Locate the cell with the specified text and output its [x, y] center coordinate. 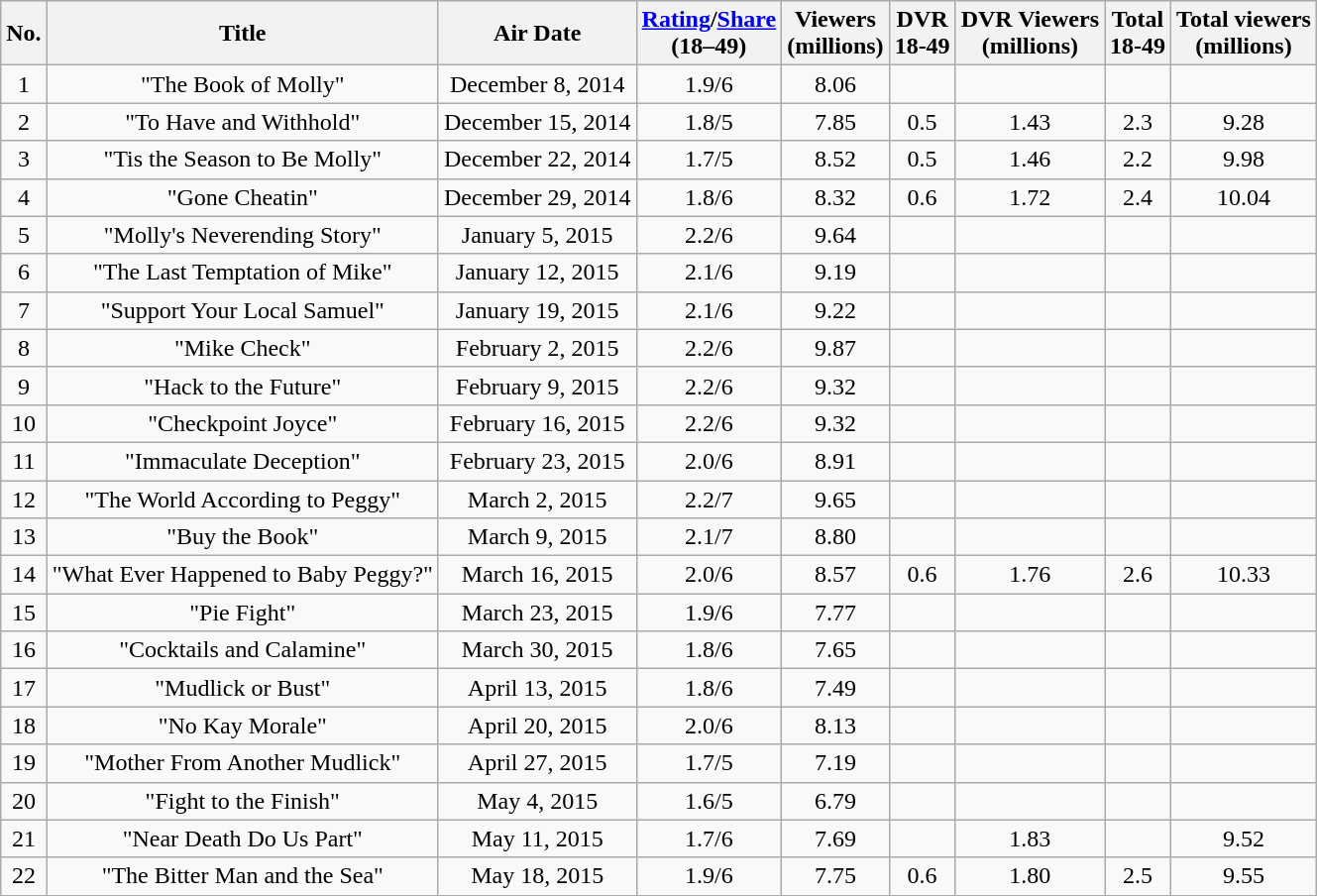
7.65 [835, 650]
22 [24, 876]
7.85 [835, 122]
"To Have and Withhold" [242, 122]
"Cocktails and Calamine" [242, 650]
7.49 [835, 688]
8.32 [835, 197]
1.46 [1030, 160]
May 4, 2015 [537, 801]
2.6 [1138, 575]
January 12, 2015 [537, 273]
February 16, 2015 [537, 423]
"Mudlick or Bust" [242, 688]
"Mother From Another Mudlick" [242, 763]
10 [24, 423]
7 [24, 310]
20 [24, 801]
DVR18-49 [922, 34]
7.77 [835, 613]
8.52 [835, 160]
1.80 [1030, 876]
2.1/7 [710, 537]
2.4 [1138, 197]
21 [24, 839]
February 23, 2015 [537, 461]
"Checkpoint Joyce" [242, 423]
"Pie Fight" [242, 613]
DVR Viewers(millions) [1030, 34]
"Gone Cheatin" [242, 197]
1.7/6 [710, 839]
9.87 [835, 348]
"Hack to the Future" [242, 386]
1.8/5 [710, 122]
3 [24, 160]
"Fight to the Finish" [242, 801]
Rating/Share(18–49) [710, 34]
8.13 [835, 726]
"The Last Temptation of Mike" [242, 273]
1.72 [1030, 197]
8.06 [835, 84]
"The Bitter Man and the Sea" [242, 876]
17 [24, 688]
6.79 [835, 801]
"Molly's Neverending Story" [242, 235]
March 23, 2015 [537, 613]
December 22, 2014 [537, 160]
18 [24, 726]
8.91 [835, 461]
"What Ever Happened to Baby Peggy?" [242, 575]
16 [24, 650]
May 11, 2015 [537, 839]
March 9, 2015 [537, 537]
April 13, 2015 [537, 688]
9.28 [1245, 122]
7.19 [835, 763]
12 [24, 499]
2.5 [1138, 876]
2.3 [1138, 122]
May 18, 2015 [537, 876]
February 9, 2015 [537, 386]
9.52 [1245, 839]
19 [24, 763]
March 30, 2015 [537, 650]
9.98 [1245, 160]
December 29, 2014 [537, 197]
1.76 [1030, 575]
January 19, 2015 [537, 310]
10.04 [1245, 197]
Air Date [537, 34]
"Buy the Book" [242, 537]
9.22 [835, 310]
Total18-49 [1138, 34]
"No Kay Morale" [242, 726]
"Mike Check" [242, 348]
2 [24, 122]
9 [24, 386]
9.65 [835, 499]
7.69 [835, 839]
9.55 [1245, 876]
March 16, 2015 [537, 575]
11 [24, 461]
December 8, 2014 [537, 84]
2.2 [1138, 160]
"Tis the Season to Be Molly" [242, 160]
10.33 [1245, 575]
8.57 [835, 575]
1.83 [1030, 839]
"The World According to Peggy" [242, 499]
7.75 [835, 876]
1.43 [1030, 122]
15 [24, 613]
March 2, 2015 [537, 499]
"Near Death Do Us Part" [242, 839]
4 [24, 197]
"The Book of Molly" [242, 84]
14 [24, 575]
April 27, 2015 [537, 763]
December 15, 2014 [537, 122]
No. [24, 34]
Title [242, 34]
April 20, 2015 [537, 726]
6 [24, 273]
"Support Your Local Samuel" [242, 310]
1 [24, 84]
Viewers(millions) [835, 34]
9.64 [835, 235]
8.80 [835, 537]
Total viewers(millions) [1245, 34]
8 [24, 348]
13 [24, 537]
5 [24, 235]
9.19 [835, 273]
1.6/5 [710, 801]
February 2, 2015 [537, 348]
"Immaculate Deception" [242, 461]
2.2/7 [710, 499]
January 5, 2015 [537, 235]
